Return the [x, y] coordinate for the center point of the cell that contains the specified text.  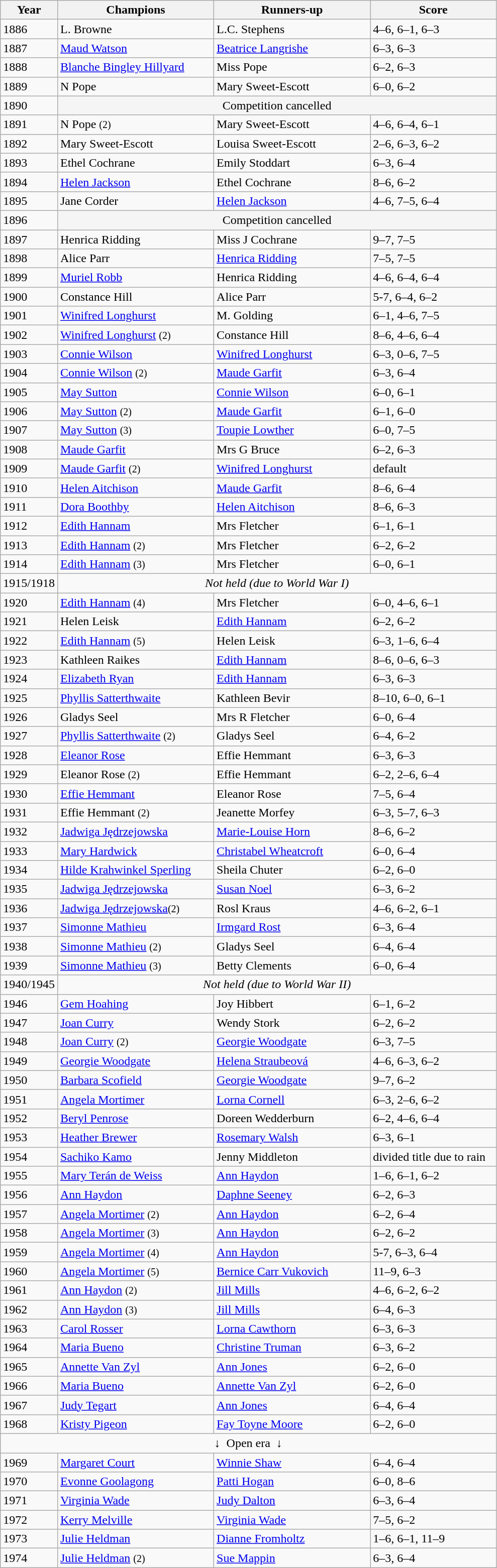
6–1, 6–2 [433, 1004]
Miss Pope [292, 67]
1948 [29, 1042]
Irmgard Rost [292, 927]
1932 [29, 831]
1935 [29, 889]
1892 [29, 144]
divided title due to rain [433, 1156]
Sachiko Kamo [136, 1156]
Edith Hannam (4) [136, 602]
Margaret Court [136, 1463]
Score [433, 10]
Judy Dalton [292, 1501]
Phyllis Satterthwaite [136, 698]
Louisa Sweet-Escott [292, 144]
Christine Truman [292, 1348]
Carol Rosser [136, 1329]
8–6, 0–6, 6–3 [433, 660]
6–3, 5–7, 6–3 [433, 812]
6–4, 6–3 [433, 1309]
Year [29, 10]
1953 [29, 1137]
Mrs G Bruce [292, 449]
L. Browne [136, 29]
6–0, 6–2 [433, 86]
11–9, 6–3 [433, 1271]
Eleanor Rose (2) [136, 774]
Kathleen Bevir [292, 698]
Simonne Mathieu (2) [136, 946]
Edith Hannam (5) [136, 641]
Mary Hardwick [136, 851]
1974 [29, 1558]
Christabel Wheatcroft [292, 851]
1890 [29, 105]
1959 [29, 1252]
6–2, 4–6, 6–4 [433, 1118]
Julie Heldman (2) [136, 1558]
1895 [29, 201]
1936 [29, 908]
Miss J Cochrane [292, 239]
Judy Tegart [136, 1405]
1929 [29, 774]
4–6, 7–5, 6–4 [433, 201]
Ann Haydon (3) [136, 1309]
1947 [29, 1023]
4–6, 6–2, 6–1 [433, 908]
Winifred Longhurst (2) [136, 335]
Elizabeth Ryan [136, 679]
7–5, 6–2 [433, 1520]
Angela Mortimer (5) [136, 1271]
1973 [29, 1539]
Bernice Carr Vukovich [292, 1271]
1934 [29, 870]
1949 [29, 1061]
Dianne Fromholtz [292, 1539]
1965 [29, 1367]
Phyllis Satterthwaite (2) [136, 736]
Fay Toyne Moore [292, 1424]
8–10, 6–0, 6–1 [433, 698]
Connie Wilson (2) [136, 373]
1891 [29, 125]
1–6, 6–1, 6–2 [433, 1176]
1957 [29, 1214]
Angela Mortimer (3) [136, 1233]
Angela Mortimer (4) [136, 1252]
1925 [29, 698]
1888 [29, 67]
Joan Curry [136, 1023]
6–0, 8–6 [433, 1482]
default [433, 468]
7–5, 6–4 [433, 793]
8–6, 6–3 [433, 507]
6–3, 1–6, 6–4 [433, 641]
1924 [29, 679]
1921 [29, 622]
1–6, 6–1, 11–9 [433, 1539]
Kathleen Raikes [136, 660]
Beryl Penrose [136, 1118]
1952 [29, 1118]
4–6, 6–4, 6–1 [433, 125]
1960 [29, 1271]
Runners-up [292, 10]
Ann Haydon (2) [136, 1290]
1961 [29, 1290]
Dora Boothby [136, 507]
4–6, 6–4, 6–4 [433, 278]
6–1, 6–0 [433, 411]
6–0, 7–5 [433, 430]
Wendy Stork [292, 1023]
9–7, 7–5 [433, 239]
9–7, 6–2 [433, 1080]
Lorna Cornell [292, 1099]
1920 [29, 602]
Sheila Chuter [292, 870]
Rosemary Walsh [292, 1137]
1889 [29, 86]
1955 [29, 1176]
1927 [29, 736]
Beatrice Langrishe [292, 48]
6–3, 0–6, 7–5 [433, 354]
6–3, 7–5 [433, 1042]
6–0, 4–6, 6–1 [433, 602]
Not held (due to World War II) [276, 985]
Susan Noel [292, 889]
Joy Hibbert [292, 1004]
6–1, 6–1 [433, 526]
1950 [29, 1080]
Joan Curry (2) [136, 1042]
Lorna Cawthorn [292, 1329]
1899 [29, 278]
↓ Open era ↓ [248, 1443]
1912 [29, 526]
1967 [29, 1405]
Betty Clements [292, 966]
Mary Terán de Weiss [136, 1176]
1910 [29, 488]
1893 [29, 163]
Simonne Mathieu [136, 927]
1966 [29, 1386]
Mrs R Fletcher [292, 717]
5-7, 6–4, 6–2 [433, 297]
6–3, 6–1 [433, 1137]
1954 [29, 1156]
1913 [29, 545]
1937 [29, 927]
Jeanette Morfey [292, 812]
1898 [29, 259]
2–6, 6–3, 6–2 [433, 144]
1928 [29, 755]
1923 [29, 660]
1933 [29, 851]
4–6, 6–3, 6–2 [433, 1061]
6–4, 6–2 [433, 736]
1964 [29, 1348]
1951 [29, 1099]
1905 [29, 392]
4–6, 6–2, 6–2 [433, 1290]
Marie-Louise Horn [292, 831]
1914 [29, 564]
Hilde Krahwinkel Sperling [136, 870]
1901 [29, 316]
8–6, 4–6, 6–4 [433, 335]
1940/1945 [29, 985]
Effie Hemmant (2) [136, 812]
1956 [29, 1195]
1915/1918 [29, 583]
1931 [29, 812]
1908 [29, 449]
Kristy Pigeon [136, 1424]
5-7, 6–3, 6–4 [433, 1252]
1903 [29, 354]
Edith Hannam (2) [136, 545]
N Pope [136, 86]
M. Golding [292, 316]
1902 [29, 335]
L.C. Stephens [292, 29]
Not held (due to World War I) [276, 583]
N Pope (2) [136, 125]
Doreen Wedderburn [292, 1118]
Jadwiga Jędrzejowska(2) [136, 908]
1926 [29, 717]
Simonne Mathieu (3) [136, 966]
4–6, 6–1, 6–3 [433, 29]
May Sutton [136, 392]
Champions [136, 10]
Sue Mappin [292, 1558]
Rosl Kraus [292, 908]
Winnie Shaw [292, 1463]
1963 [29, 1329]
Patti Hogan [292, 1482]
Emily Stoddart [292, 163]
1900 [29, 297]
1970 [29, 1482]
Barbara Scofield [136, 1080]
6–1, 4–6, 7–5 [433, 316]
1969 [29, 1463]
1904 [29, 373]
1906 [29, 411]
1939 [29, 966]
Edith Hannam (3) [136, 564]
Maude Garfit (2) [136, 468]
Muriel Robb [136, 278]
1897 [29, 239]
1971 [29, 1501]
Gem Hoahing [136, 1004]
1930 [29, 793]
Maud Watson [136, 48]
1938 [29, 946]
1968 [29, 1424]
1962 [29, 1309]
Heather Brewer [136, 1137]
Kerry Melville [136, 1520]
1887 [29, 48]
Jenny Middleton [292, 1156]
6–2, 6–4 [433, 1214]
1907 [29, 430]
Angela Mortimer (2) [136, 1214]
Blanche Bingley Hillyard [136, 67]
6–2, 2–6, 6–4 [433, 774]
Julie Heldman [136, 1539]
Toupie Lowther [292, 430]
Evonne Goolagong [136, 1482]
6–3, 2–6, 6–2 [433, 1099]
1958 [29, 1233]
Helena Straubeová [292, 1061]
Jane Corder [136, 201]
1922 [29, 641]
1909 [29, 468]
Daphne Seeney [292, 1195]
8–6, 6–4 [433, 488]
May Sutton (3) [136, 430]
1894 [29, 182]
May Sutton (2) [136, 411]
Angela Mortimer [136, 1099]
1896 [29, 220]
1946 [29, 1004]
1911 [29, 507]
7–5, 7–5 [433, 259]
1972 [29, 1520]
1886 [29, 29]
